Search for the cell housing the specified text and yield its [x, y] center coordinate. 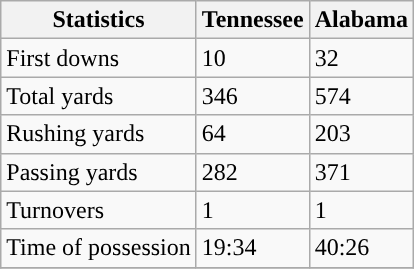
Turnovers [99, 210]
Total yards [99, 96]
Tennessee [252, 20]
203 [361, 134]
19:34 [252, 248]
574 [361, 96]
40:26 [361, 248]
282 [252, 172]
Statistics [99, 20]
371 [361, 172]
Passing yards [99, 172]
Alabama [361, 20]
10 [252, 58]
64 [252, 134]
Rushing yards [99, 134]
First downs [99, 58]
Time of possession [99, 248]
346 [252, 96]
32 [361, 58]
